Pinpoint the cell where the given text exists, returning its [X, Y] midpoint coordinate. 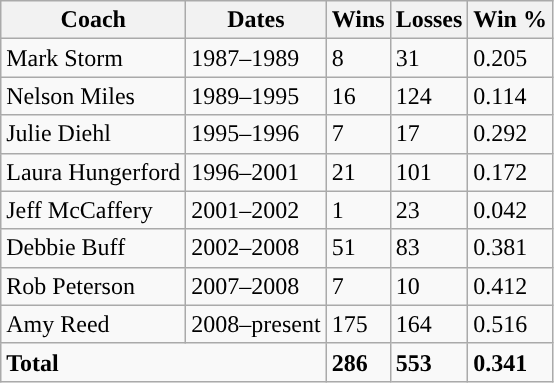
Dates [256, 20]
Wins [358, 20]
Debbie Buff [94, 248]
23 [429, 210]
31 [429, 58]
124 [429, 96]
0.412 [510, 286]
Coach [94, 20]
286 [358, 362]
Laura Hungerford [94, 172]
0.341 [510, 362]
51 [358, 248]
2007–2008 [256, 286]
0.292 [510, 134]
0.205 [510, 58]
Amy Reed [94, 324]
21 [358, 172]
Win % [510, 20]
8 [358, 58]
0.042 [510, 210]
Mark Storm [94, 58]
Total [164, 362]
0.381 [510, 248]
Jeff McCaffery [94, 210]
553 [429, 362]
2008–present [256, 324]
101 [429, 172]
2002–2008 [256, 248]
1987–1989 [256, 58]
83 [429, 248]
164 [429, 324]
0.114 [510, 96]
0.516 [510, 324]
17 [429, 134]
Julie Diehl [94, 134]
10 [429, 286]
Losses [429, 20]
16 [358, 96]
0.172 [510, 172]
175 [358, 324]
1996–2001 [256, 172]
Rob Peterson [94, 286]
1 [358, 210]
1989–1995 [256, 96]
2001–2002 [256, 210]
1995–1996 [256, 134]
Nelson Miles [94, 96]
